Return [x, y] of the center of cell containing provided text 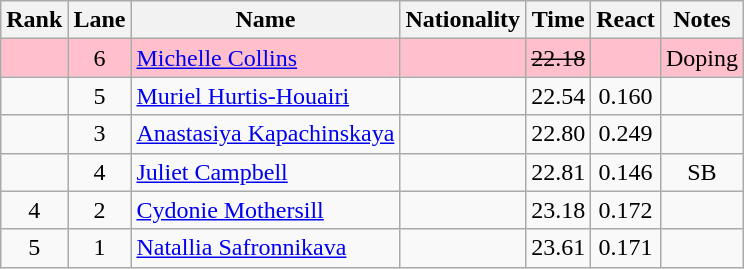
Natallia Safronnikava [266, 248]
23.61 [558, 248]
0.146 [626, 172]
Michelle Collins [266, 58]
22.81 [558, 172]
Lane [100, 20]
Notes [702, 20]
Juliet Campbell [266, 172]
Time [558, 20]
0.172 [626, 210]
6 [100, 58]
Name [266, 20]
React [626, 20]
Rank [34, 20]
Cydonie Mothersill [266, 210]
0.160 [626, 96]
22.80 [558, 134]
SB [702, 172]
Muriel Hurtis-Houairi [266, 96]
2 [100, 210]
Doping [702, 58]
0.171 [626, 248]
22.18 [558, 58]
0.249 [626, 134]
Nationality [463, 20]
Anastasiya Kapachinskaya [266, 134]
22.54 [558, 96]
3 [100, 134]
23.18 [558, 210]
1 [100, 248]
